From the cell containing the given text, extract its center point as [X, Y] coordinate. 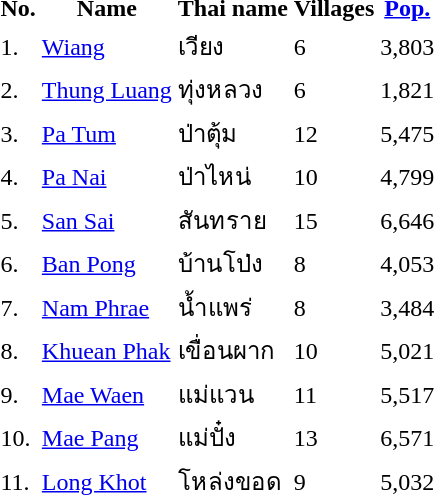
Thung Luang [106, 90]
เขื่อนผาก [232, 350]
ป่าตุ้ม [232, 133]
Pa Nai [106, 176]
Nam Phrae [106, 307]
ทุ่งหลวง [232, 90]
บ้านโป่ง [232, 264]
15 [334, 220]
13 [334, 438]
น้ำแพร่ [232, 307]
Wiang [106, 46]
Ban Pong [106, 264]
San Sai [106, 220]
แม่ปั๋ง [232, 438]
Pa Tum [106, 133]
12 [334, 133]
เวียง [232, 46]
11 [334, 394]
Mae Pang [106, 438]
Mae Waen [106, 394]
Khuean Phak [106, 350]
แม่แวน [232, 394]
ป่าไหน่ [232, 176]
สันทราย [232, 220]
